Extract the (X, Y) coordinate from the center of the cell holding the provided text.  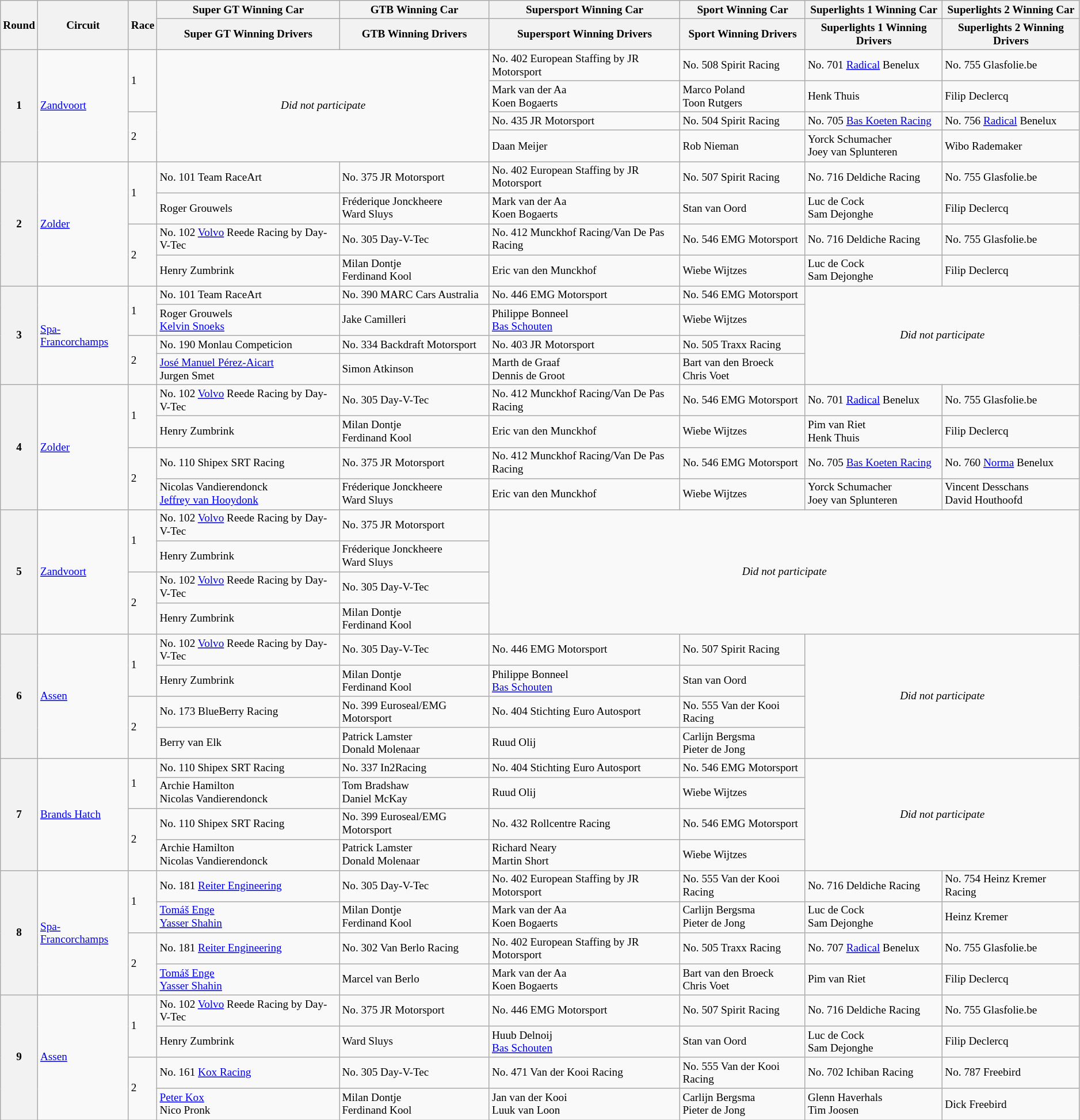
3 (20, 336)
Peter Kox Nico Pronk (249, 1104)
Glenn Haverhals Tim Joosen (873, 1104)
Roger Grouwels (249, 208)
No. 435 JR Motorsport (585, 121)
No. 337 In2Racing (414, 768)
Roger Grouwels Kelvin Snoeks (249, 320)
8 (20, 932)
Superlights 2 Winning Car (1011, 10)
GTB Winning Car (414, 10)
No. 403 JR Motorsport (585, 345)
Henk Thuis (873, 96)
No. 161 Kox Racing (249, 1073)
Superlights 1 Winning Drivers (873, 34)
Super GT Winning Drivers (249, 34)
Supersport Winning Car (585, 10)
Wibo Rademaker (1011, 146)
Nicolas Vandierendonck Jeffrey van Hooydonk (249, 494)
No. 760 Norma Benelux (1011, 463)
Rob Nieman (743, 146)
7 (20, 814)
Tom Bradshaw Daniel McKay (414, 793)
No. 707 Radical Benelux (873, 948)
Jake Camilleri (414, 320)
9 (20, 1058)
Jan van der Kooi Luuk van Loon (585, 1104)
No. 302 Van Berlo Racing (414, 948)
Super GT Winning Car (249, 10)
No. 787 Freebird (1011, 1073)
Richard Neary Martin Short (585, 855)
Pim van Riet (873, 980)
Vincent Desschans David Houthoofd (1011, 494)
Marcel van Berlo (414, 980)
No. 471 Van der Kooi Racing (585, 1073)
No. 390 MARC Cars Australia (414, 295)
Circuit (83, 25)
Huub Delnoij Bas Schouten (585, 1042)
Ward Sluys (414, 1042)
6 (20, 696)
No. 190 Monlau Competicion (249, 345)
Superlights 1 Winning Car (873, 10)
Brands Hatch (83, 814)
No. 504 Spirit Racing (743, 121)
No. 334 Backdraft Motorsport (414, 345)
No. 173 BlueBerry Racing (249, 712)
5 (20, 572)
Sport Winning Drivers (743, 34)
No. 756 Radical Benelux (1011, 121)
GTB Winning Drivers (414, 34)
Simon Atkinson (414, 369)
Superlights 2 Winning Drivers (1011, 34)
Marth de Graaf Dennis de Groot (585, 369)
Berry van Elk (249, 743)
No. 702 Ichiban Racing (873, 1073)
No. 754 Heinz Kremer Racing (1011, 886)
Race (143, 25)
José Manuel Pérez-Aicart Jurgen Smet (249, 369)
Supersport Winning Drivers (585, 34)
Pim van Riet Henk Thuis (873, 432)
Sport Winning Car (743, 10)
Heinz Kremer (1011, 917)
No. 432 Rollcentre Racing (585, 824)
4 (20, 448)
No. 508 Spirit Racing (743, 65)
Daan Meijer (585, 146)
Marco Poland Toon Rutgers (743, 96)
Round (20, 25)
Dick Freebird (1011, 1104)
